Output the [x, y] coordinate of the center of the cell containing the given text.  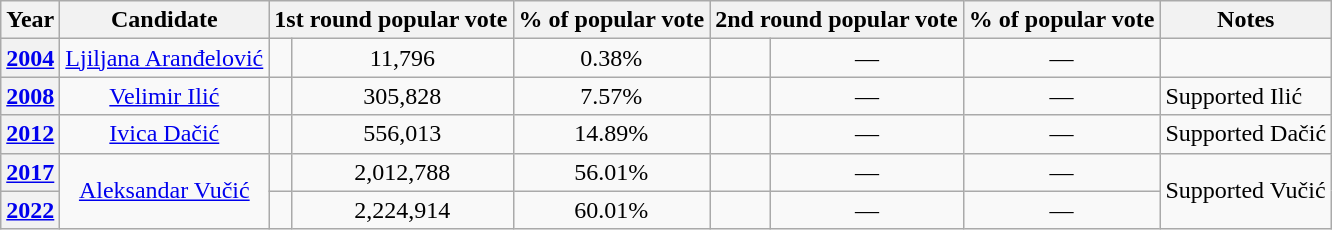
305,828 [402, 96]
Candidate [164, 20]
Notes [1246, 20]
2,012,788 [402, 172]
2008 [30, 96]
0.38% [612, 58]
Aleksandar Vučić [164, 191]
2004 [30, 58]
Supported Ilić [1246, 96]
Supported Dačić [1246, 134]
Velimir Ilić [164, 96]
Ljiljana Aranđelović [164, 58]
Year [30, 20]
Ivica Dačić [164, 134]
56.01% [612, 172]
Supported Vučić [1246, 191]
2,224,914 [402, 210]
556,013 [402, 134]
14.89% [612, 134]
60.01% [612, 210]
1st round popular vote [391, 20]
2022 [30, 210]
2nd round popular vote [837, 20]
7.57% [612, 96]
11,796 [402, 58]
2012 [30, 134]
2017 [30, 172]
